Extract the (X, Y) coordinate from the center of the cell holding the provided text.  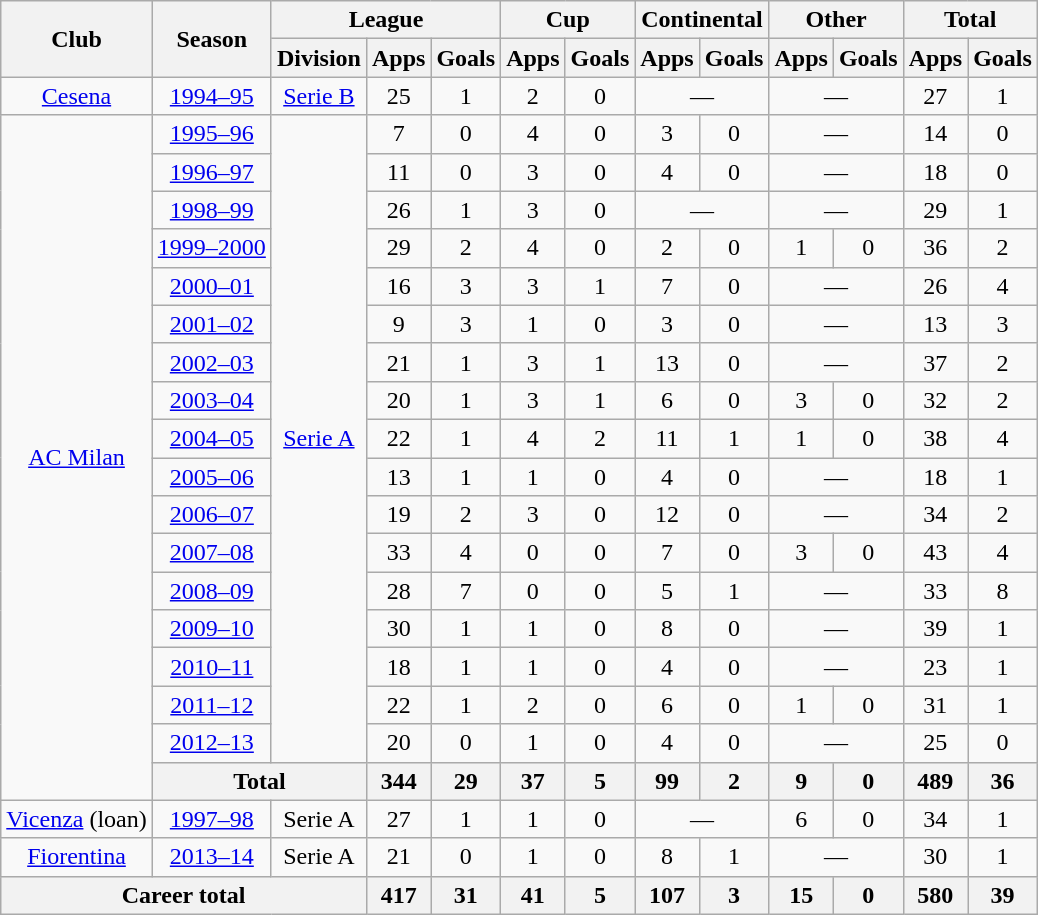
417 (398, 895)
Serie B (318, 96)
2000–01 (212, 286)
1999–2000 (212, 248)
Fiorentina (77, 857)
2011–12 (212, 705)
Cup (568, 20)
1998–99 (212, 210)
23 (935, 667)
2010–11 (212, 667)
107 (667, 895)
Career total (184, 895)
1994–95 (212, 96)
344 (398, 781)
2005–06 (212, 477)
19 (398, 515)
Club (77, 39)
1996–97 (212, 172)
2009–10 (212, 629)
2001–02 (212, 324)
1997–98 (212, 819)
2007–08 (212, 553)
41 (533, 895)
12 (667, 515)
15 (801, 895)
2006–07 (212, 515)
Vicenza (loan) (77, 819)
Division (318, 58)
Continental (702, 20)
580 (935, 895)
League (386, 20)
32 (935, 400)
1995–96 (212, 134)
38 (935, 438)
Other (836, 20)
2003–04 (212, 400)
489 (935, 781)
28 (398, 591)
AC Milan (77, 458)
2008–09 (212, 591)
Season (212, 39)
14 (935, 134)
99 (667, 781)
2013–14 (212, 857)
2002–03 (212, 362)
16 (398, 286)
2012–13 (212, 743)
43 (935, 553)
2004–05 (212, 438)
Cesena (77, 96)
